Capture the cell that displays the provided text and extract its [x, y] central coordinate. 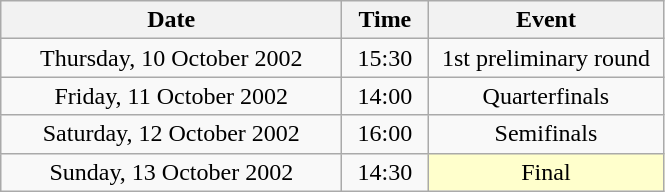
Date [172, 20]
Final [546, 172]
Time [385, 20]
1st preliminary round [546, 58]
15:30 [385, 58]
Saturday, 12 October 2002 [172, 134]
Thursday, 10 October 2002 [172, 58]
Friday, 11 October 2002 [172, 96]
14:00 [385, 96]
Semifinals [546, 134]
Quarterfinals [546, 96]
16:00 [385, 134]
14:30 [385, 172]
Sunday, 13 October 2002 [172, 172]
Event [546, 20]
